Determine the (X, Y) coordinate at the center of the cell enclosing the given text.  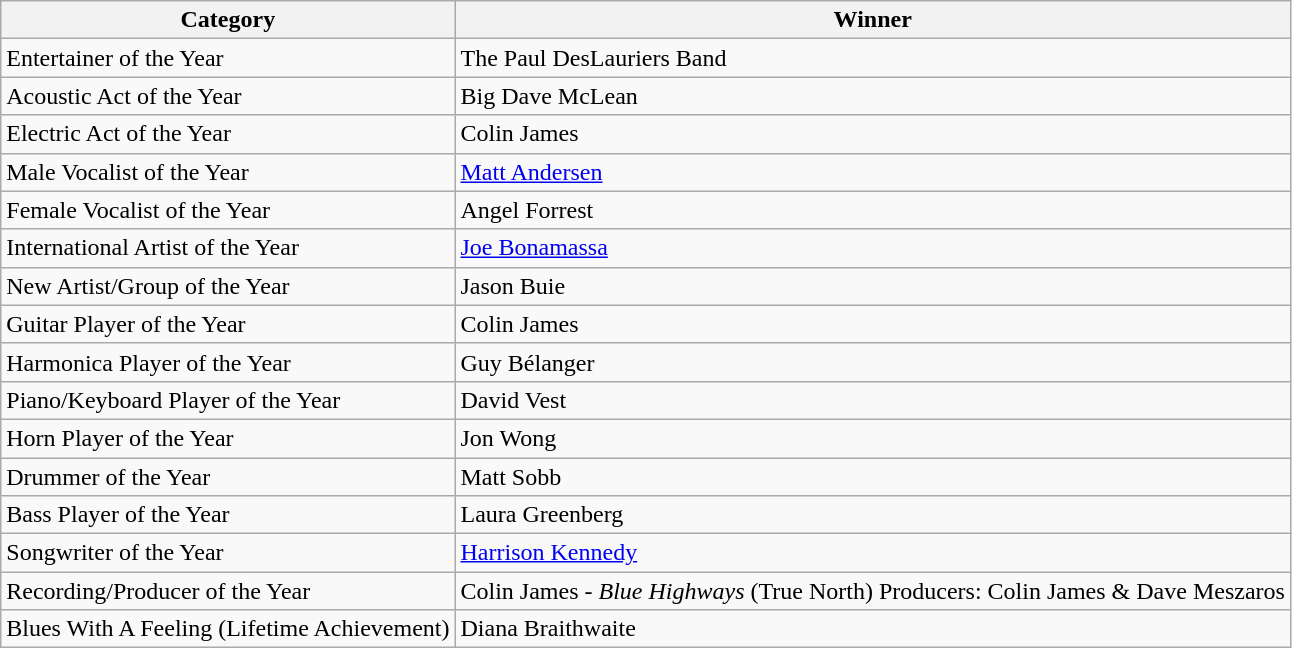
Guy Bélanger (872, 362)
Big Dave McLean (872, 96)
Blues With A Feeling (Lifetime Achievement) (228, 629)
Piano/Keyboard Player of the Year (228, 400)
Entertainer of the Year (228, 58)
Guitar Player of the Year (228, 324)
Category (228, 20)
Diana Braithwaite (872, 629)
Acoustic Act of the Year (228, 96)
The Paul DesLauriers Band (872, 58)
Winner (872, 20)
Colin James - Blue Highways (True North) Producers: Colin James & Dave Meszaros (872, 591)
Laura Greenberg (872, 515)
Matt Sobb (872, 477)
Matt Andersen (872, 172)
Harmonica Player of the Year (228, 362)
Drummer of the Year (228, 477)
Songwriter of the Year (228, 553)
Harrison Kennedy (872, 553)
New Artist/Group of the Year (228, 286)
Horn Player of the Year (228, 438)
International Artist of the Year (228, 248)
Bass Player of the Year (228, 515)
Joe Bonamassa (872, 248)
Jason Buie (872, 286)
Male Vocalist of the Year (228, 172)
David Vest (872, 400)
Jon Wong (872, 438)
Angel Forrest (872, 210)
Recording/Producer of the Year (228, 591)
Female Vocalist of the Year (228, 210)
Electric Act of the Year (228, 134)
